Pinpoint the cell where the given text exists, returning its [X, Y] midpoint coordinate. 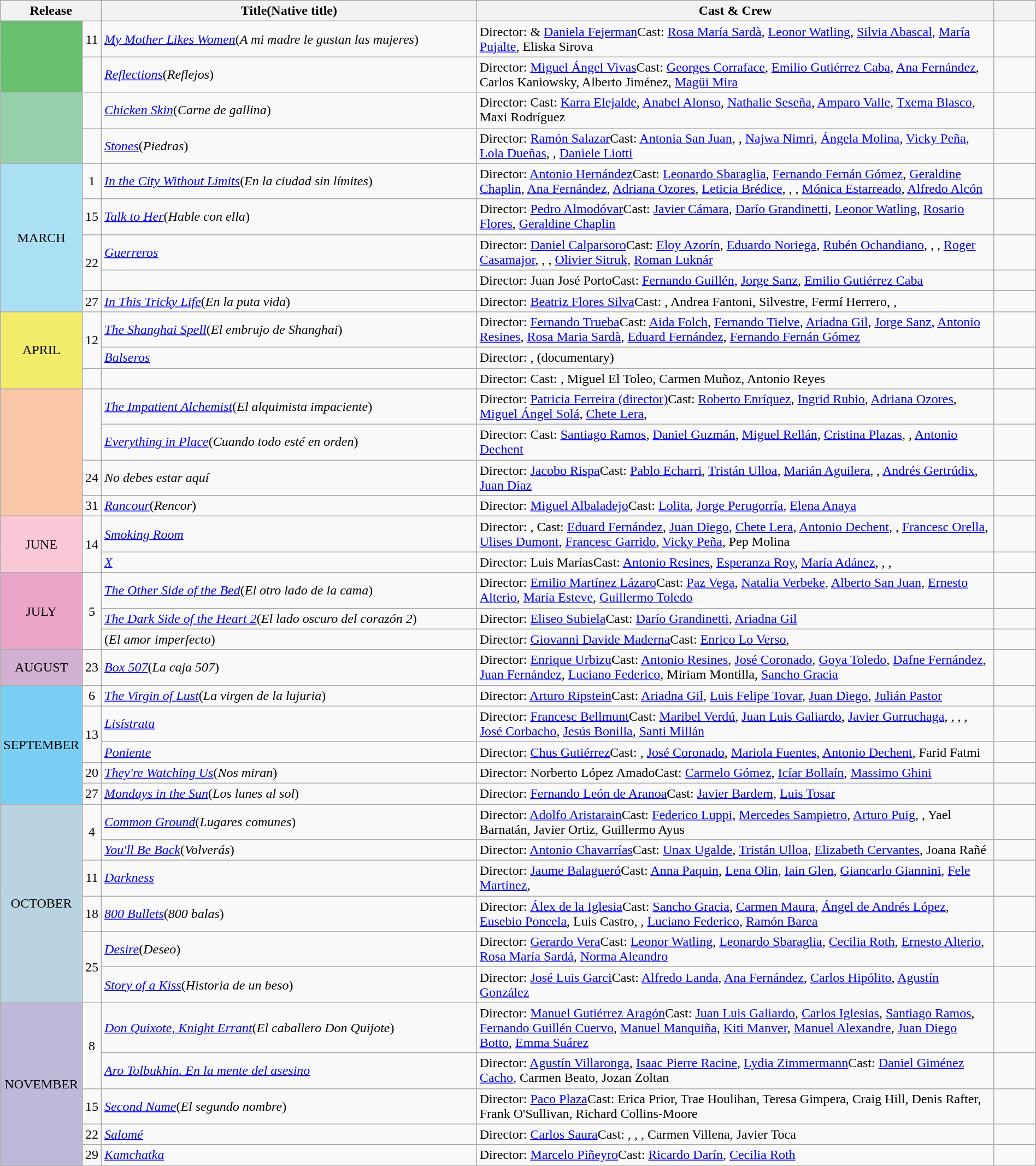
Smoking Room [290, 534]
24 [92, 478]
Director: Antonio ChavarríasCast: Unax Ugalde, Tristán Ulloa, Elizabeth Cervantes, Joana Rañé [735, 850]
23 [92, 668]
Release [51, 11]
Reflections(Reflejos) [290, 74]
NOVEMBER [42, 1084]
Cast & Crew [735, 11]
Director: Gerardo VeraCast: Leonor Watling, Leonardo Sbaraglia, Cecilia Roth, Ernesto Alterio, Rosa María Sardá, Norma Aleandro [735, 950]
JUNE [42, 544]
Salomé [290, 1134]
The Dark Side of the Heart 2(El lado oscuro del corazón 2) [290, 619]
Poniente [290, 752]
6 [92, 696]
Director: Eliseo SubielaCast: Darío Grandinetti, Ariadna Gil [735, 619]
Talk to Her(Hable con ella) [290, 216]
No debes estar aquí [290, 478]
Director: Emilio Martínez LázaroCast: Paz Vega, Natalia Verbeke, Alberto San Juan, Ernesto Alterio, María Esteve, Guillermo Toledo [735, 590]
Director: Juan José PortoCast: Fernando Guillén, Jorge Sanz, Emilio Gutiérrez Caba [735, 280]
Director: Miguel AlbaladejoCast: Lolita, Jorge Perugorría, Elena Anaya [735, 506]
Story of a Kiss(Historia de un beso) [290, 985]
MARCH [42, 237]
Lisístrata [290, 723]
Rancour(Rencor) [290, 506]
Stones(Piedras) [290, 145]
(El amor imperfecto) [290, 639]
14 [92, 544]
Common Ground(Lugares comunes) [290, 822]
4 [92, 833]
Chicken Skin(Carne de gallina) [290, 110]
Director: Álex de la IglesiaCast: Sancho Gracia, Carmen Maura, Ángel de Andrés López, Eusebio Poncela, Luis Castro, , Luciano Federico, Ramón Barea [735, 914]
Director: Adolfo AristarainCast: Federico Luppi, Mercedes Sampietro, Arturo Puig, , Yael Barnatán, Javier Ortiz, Guillermo Ayus [735, 822]
18 [92, 914]
Director: Miguel Ángel VivasCast: Georges Corraface, Emilio Gutiérrez Caba, Ana Fernández, Carlos Kaniowsky, Alberto Jiménez, Magüi Mira [735, 74]
Director: Arturo RipsteinCast: Ariadna Gil, Luis Felipe Tovar, Juan Diego, Julián Pastor [735, 696]
X [290, 562]
AUGUST [42, 668]
Director: Daniel CalparsoroCast: Eloy Azorín, Eduardo Noriega, Rubén Ochandiano, , , Roger Casamajor, , , Olivier Sitruk, Roman Luknár [735, 252]
Director: Cast: Santiago Ramos, Daniel Guzmán, Miguel Rellán, Cristina Plazas, , Antonio Dechent [735, 443]
Director: Francesc BellmuntCast: Maribel Verdú, Juan Luis Galiardo, Javier Gurruchaga, , , , José Corbacho, Jesús Bonilla, Santi Millán [735, 723]
1 [92, 181]
Balseros [290, 357]
Director: Paco PlazaCast: Erica Prior, Trae Houlihan, Teresa Gimpera, Craig Hill, Denis Rafter, Frank O'Sullivan, Richard Collins-Moore [735, 1106]
Director: Pedro AlmodóvarCast: Javier Cámara, Darío Grandinetti, Leonor Watling, Rosario Flores, Geraldine Chaplin [735, 216]
8 [92, 1046]
In the City Without Limits(En la ciudad sin límites) [290, 181]
Director: José Luis GarciCast: Alfredo Landa, Ana Fernández, Carlos Hipólito, Agustín González [735, 985]
31 [92, 506]
They're Watching Us(Nos miran) [290, 773]
SEPTEMBER [42, 744]
Don Quixote, Knight Errant(El caballero Don Quijote) [290, 1028]
13 [92, 734]
Darkness [290, 879]
Director: Agustín Villaronga, Isaac Pierre Racine, Lydia ZimmermannCast: Daniel Giménez Cacho, Carmen Beato, Jozan Zoltan [735, 1071]
OCTOBER [42, 904]
Director: Cast: , Miguel El Toleo, Carmen Muñoz, Antonio Reyes [735, 379]
Desire(Deseo) [290, 950]
Mondays in the Sun(Los lunes al sol) [290, 793]
Director: Beatriz Flores SilvaCast: , Andrea Fantoni, Silvestre, Fermí Herrero, , [735, 301]
29 [92, 1155]
In This Tricky Life(En la puta vida) [290, 301]
My Mother Likes Women(A mi madre le gustan las mujeres) [290, 39]
The Virgin of Lust(La virgen de la lujuria) [290, 696]
Title(Native title) [290, 11]
Director: Jacobo RispaCast: Pablo Echarri, Tristán Ulloa, Marián Aguilera, , Andrés Gertrúdix, Juan Díaz [735, 478]
The Other Side of the Bed(El otro lado de la cama) [290, 590]
12 [92, 340]
Director: Cast: Karra Elejalde, Anabel Alonso, Nathalie Seseña, Amparo Valle, Txema Blasco, Maxi Rodríguez [735, 110]
Director: Marcelo PiñeyroCast: Ricardo Darín, Cecilia Roth [735, 1155]
The Impatient Alchemist(El alquimista impaciente) [290, 407]
800 Bullets(800 balas) [290, 914]
Box 507(La caja 507) [290, 668]
Kamchatka [290, 1155]
Director: Luis MaríasCast: Antonio Resines, Esperanza Roy, María Adánez, , , [735, 562]
The Shanghai Spell(El embrujo de Shanghai) [290, 329]
Director: Giovanni Davide MadernaCast: Enrico Lo Verso, [735, 639]
Guerreros [290, 252]
Aro Tolbukhin. En la mente del asesino [290, 1071]
Director: , (documentary) [735, 357]
Director: Patricia Ferreira (director)Cast: Roberto Enríquez, Ingrid Rubio, Adriana Ozores, Miguel Ángel Solá, Chete Lera, [735, 407]
Director: Norberto López AmadoCast: Carmelo Gómez, Icíar Bollaín, Massimo Ghini [735, 773]
20 [92, 773]
Director: & Daniela FejermanCast: Rosa María Sardà, Leonor Watling, Silvia Abascal, María Pujalte, Eliska Sirova [735, 39]
Director: Ramón SalazarCast: Antonia San Juan, , Najwa Nimri, Ángela Molina, Vicky Peña, Lola Dueñas, , Daniele Liotti [735, 145]
Second Name(El segundo nombre) [290, 1106]
JULY [42, 611]
Everything in Place(Cuando todo esté en orden) [290, 443]
Director: Jaume BalagueróCast: Anna Paquin, Lena Olin, Iain Glen, Giancarlo Giannini, Fele Martínez, [735, 879]
Director: Chus GutiérrezCast: , José Coronado, Mariola Fuentes, Antonio Dechent, Farid Fatmi [735, 752]
25 [92, 967]
APRIL [42, 350]
Director: Carlos SauraCast: , , , Carmen Villena, Javier Toca [735, 1134]
Director: Fernando León de AranoaCast: Javier Bardem, Luis Tosar [735, 793]
5 [92, 611]
You'll Be Back(Volverás) [290, 850]
